Output the (x, y) coordinate of the center of the cell containing the given text.  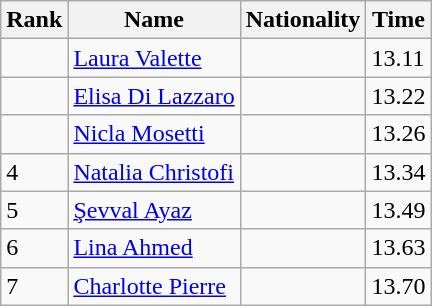
Name (154, 20)
Charlotte Pierre (154, 286)
13.22 (398, 96)
Laura Valette (154, 58)
Şevval Ayaz (154, 210)
Nationality (303, 20)
7 (34, 286)
13.49 (398, 210)
13.70 (398, 286)
Natalia Christofi (154, 172)
6 (34, 248)
Nicla Mosetti (154, 134)
13.63 (398, 248)
4 (34, 172)
Time (398, 20)
5 (34, 210)
13.26 (398, 134)
Lina Ahmed (154, 248)
13.34 (398, 172)
Elisa Di Lazzaro (154, 96)
13.11 (398, 58)
Rank (34, 20)
